Return (X, Y) of the center of cell containing provided text 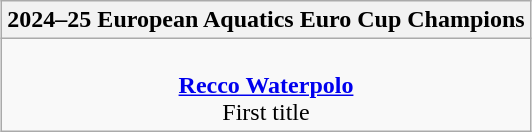
2024–25 European Aquatics Euro Cup Champions (266, 20)
Recco WaterpoloFirst title (266, 85)
